Find where the given text appears and provide that cell's center as (X, Y) coordinate. 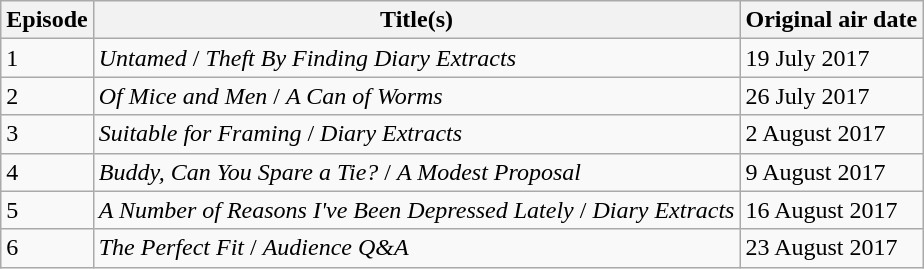
26 July 2017 (832, 96)
Original air date (832, 20)
The Perfect Fit / Audience Q&A (416, 248)
16 August 2017 (832, 210)
Of Mice and Men / A Can of Worms (416, 96)
Buddy, Can You Spare a Tie? / A Modest Proposal (416, 172)
1 (47, 58)
A Number of Reasons I've Been Depressed Lately / Diary Extracts (416, 210)
2 August 2017 (832, 134)
19 July 2017 (832, 58)
3 (47, 134)
Title(s) (416, 20)
Suitable for Framing / Diary Extracts (416, 134)
9 August 2017 (832, 172)
Episode (47, 20)
23 August 2017 (832, 248)
5 (47, 210)
Untamed / Theft By Finding Diary Extracts (416, 58)
2 (47, 96)
6 (47, 248)
4 (47, 172)
